For the text-containing cell, return its midpoint in (X, Y) coordinate format. 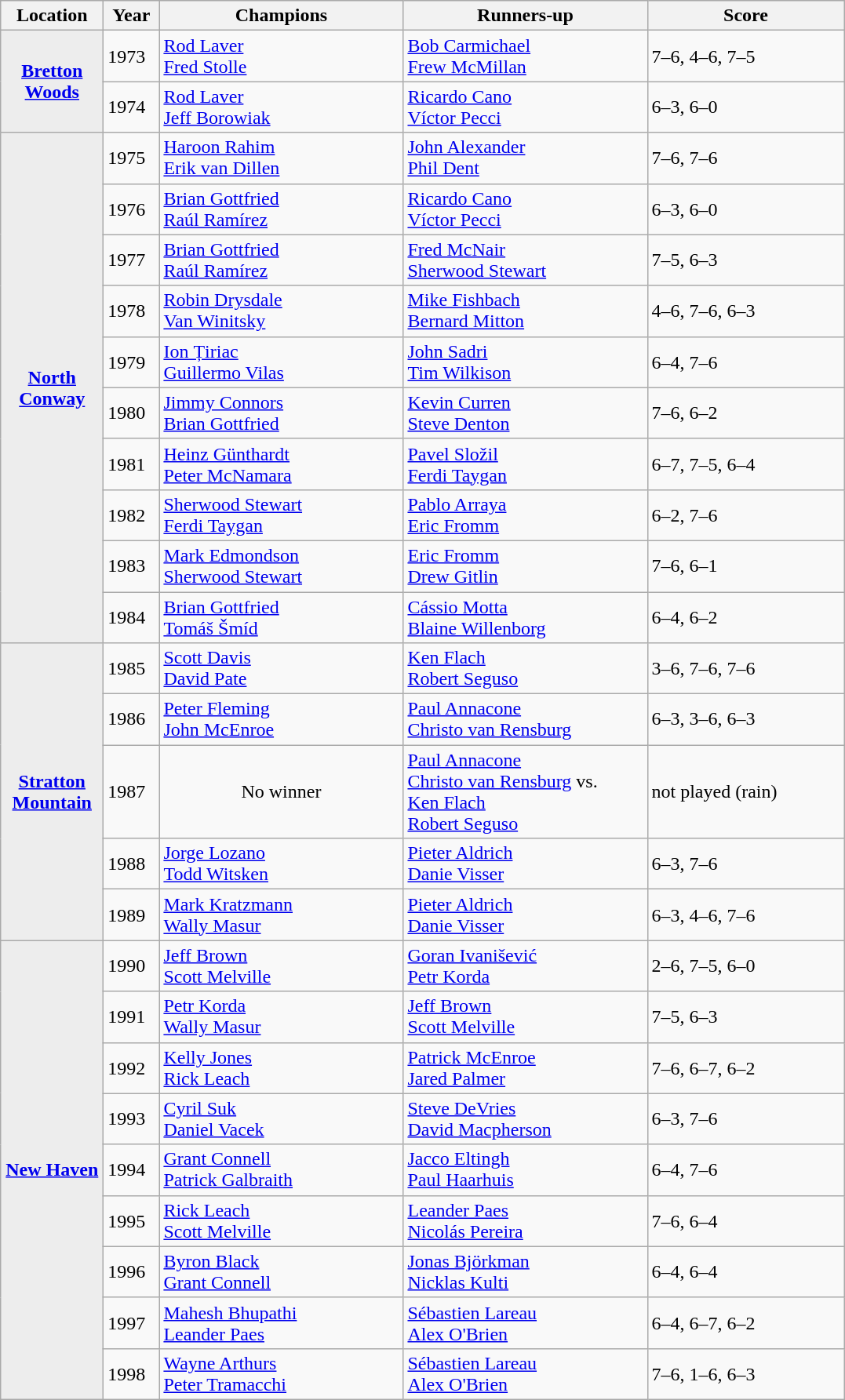
Mark Kratzmann Wally Masur (281, 915)
John Sadri Tim Wilkison (526, 362)
Peter Fleming John McEnroe (281, 720)
1989 (132, 915)
4–6, 7–6, 6–3 (745, 311)
Champions (281, 16)
1978 (132, 311)
Bretton Woods (52, 82)
Scott Davis David Pate (281, 668)
6–7, 7–5, 6–4 (745, 464)
1977 (132, 260)
Grant Connell Patrick Galbraith (281, 1170)
Wayne Arthurs Peter Tramacchi (281, 1374)
1983 (132, 566)
Fred McNair Sherwood Stewart (526, 260)
Pablo Arraya Eric Fromm (526, 515)
1980 (132, 413)
1998 (132, 1374)
Pavel Složil Ferdi Taygan (526, 464)
Paul Annacone Christo van Rensburg vs. Ken Flach Robert Seguso (526, 792)
6–4, 6–7, 6–2 (745, 1322)
Jacco Eltingh Paul Haarhuis (526, 1170)
Ken Flach Robert Seguso (526, 668)
1975 (132, 158)
not played (rain) (745, 792)
1986 (132, 720)
Cássio Motta Blaine Willenborg (526, 616)
Runners-up (526, 16)
7–6, 6–4 (745, 1220)
1976 (132, 209)
1979 (132, 362)
Mahesh Bhupathi Leander Paes (281, 1322)
6–4, 6–2 (745, 616)
Robin Drysdale Van Winitsky (281, 311)
Bob Carmichael Frew McMillan (526, 56)
Haroon Rahim Erik van Dillen (281, 158)
6–3, 3–6, 6–3 (745, 720)
1996 (132, 1272)
7–6, 1–6, 6–3 (745, 1374)
North Conway (52, 387)
Rick Leach Scott Melville (281, 1220)
Location (52, 16)
1993 (132, 1118)
2–6, 7–5, 6–0 (745, 966)
Ion Țiriac Guillermo Vilas (281, 362)
1990 (132, 966)
Rod Laver Jeff Borowiak (281, 107)
Steve DeVries David Macpherson (526, 1118)
Jimmy Connors Brian Gottfried (281, 413)
Year (132, 16)
Petr Korda Wally Masur (281, 1016)
Mark Edmondson Sherwood Stewart (281, 566)
1995 (132, 1220)
Jonas Björkman Nicklas Kulti (526, 1272)
Sherwood Stewart Ferdi Taygan (281, 515)
No winner (281, 792)
6–2, 7–6 (745, 515)
7–6, 6–2 (745, 413)
1994 (132, 1170)
6–4, 6–4 (745, 1272)
1987 (132, 792)
Rod Laver Fred Stolle (281, 56)
Leander Paes Nicolás Pereira (526, 1220)
Heinz Günthardt Peter McNamara (281, 464)
Goran Ivanišević Petr Korda (526, 966)
1981 (132, 464)
Byron Black Grant Connell (281, 1272)
Jorge Lozano Todd Witsken (281, 864)
1997 (132, 1322)
1988 (132, 864)
Cyril Suk Daniel Vacek (281, 1118)
1973 (132, 56)
3–6, 7–6, 7–6 (745, 668)
Kelly Jones Rick Leach (281, 1068)
John Alexander Phil Dent (526, 158)
7–6, 6–7, 6–2 (745, 1068)
Stratton Mountain (52, 792)
New Haven (52, 1170)
Eric Fromm Drew Gitlin (526, 566)
6–3, 4–6, 7–6 (745, 915)
1984 (132, 616)
Brian Gottfried Tomáš Šmíd (281, 616)
Paul Annacone Christo van Rensburg (526, 720)
7–6, 4–6, 7–5 (745, 56)
1991 (132, 1016)
Mike Fishbach Bernard Mitton (526, 311)
1982 (132, 515)
1974 (132, 107)
7–6, 6–1 (745, 566)
Kevin Curren Steve Denton (526, 413)
1992 (132, 1068)
1985 (132, 668)
7–6, 7–6 (745, 158)
Score (745, 16)
Patrick McEnroe Jared Palmer (526, 1068)
